Search for the cell housing the specified text and yield its [X, Y] center coordinate. 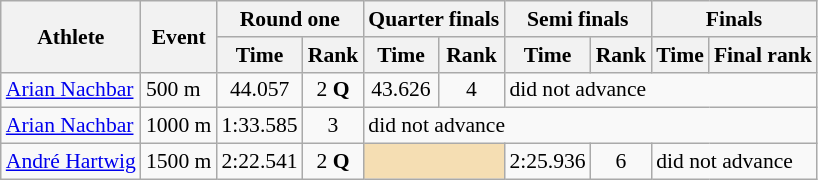
6 [622, 162]
500 m [178, 90]
2:25.936 [547, 162]
Semi finals [578, 19]
1000 m [178, 126]
Final rank [763, 55]
André Hartwig [71, 162]
Event [178, 36]
Quarter finals [434, 19]
43.626 [400, 90]
44.057 [259, 90]
Athlete [71, 36]
1500 m [178, 162]
4 [472, 90]
Finals [734, 19]
3 [334, 126]
Round one [290, 19]
2:22.541 [259, 162]
1:33.585 [259, 126]
